Locate the cell with the specified text and output its (x, y) center coordinate. 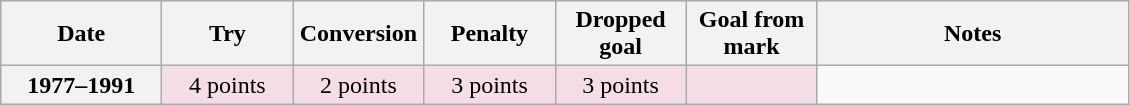
Goal from mark (752, 34)
Penalty (490, 34)
Try (228, 34)
Date (82, 34)
1977–1991 (82, 85)
Dropped goal (620, 34)
2 points (358, 85)
Conversion (358, 34)
4 points (228, 85)
Notes (972, 34)
